Capture the cell that displays the provided text and extract its (x, y) central coordinate. 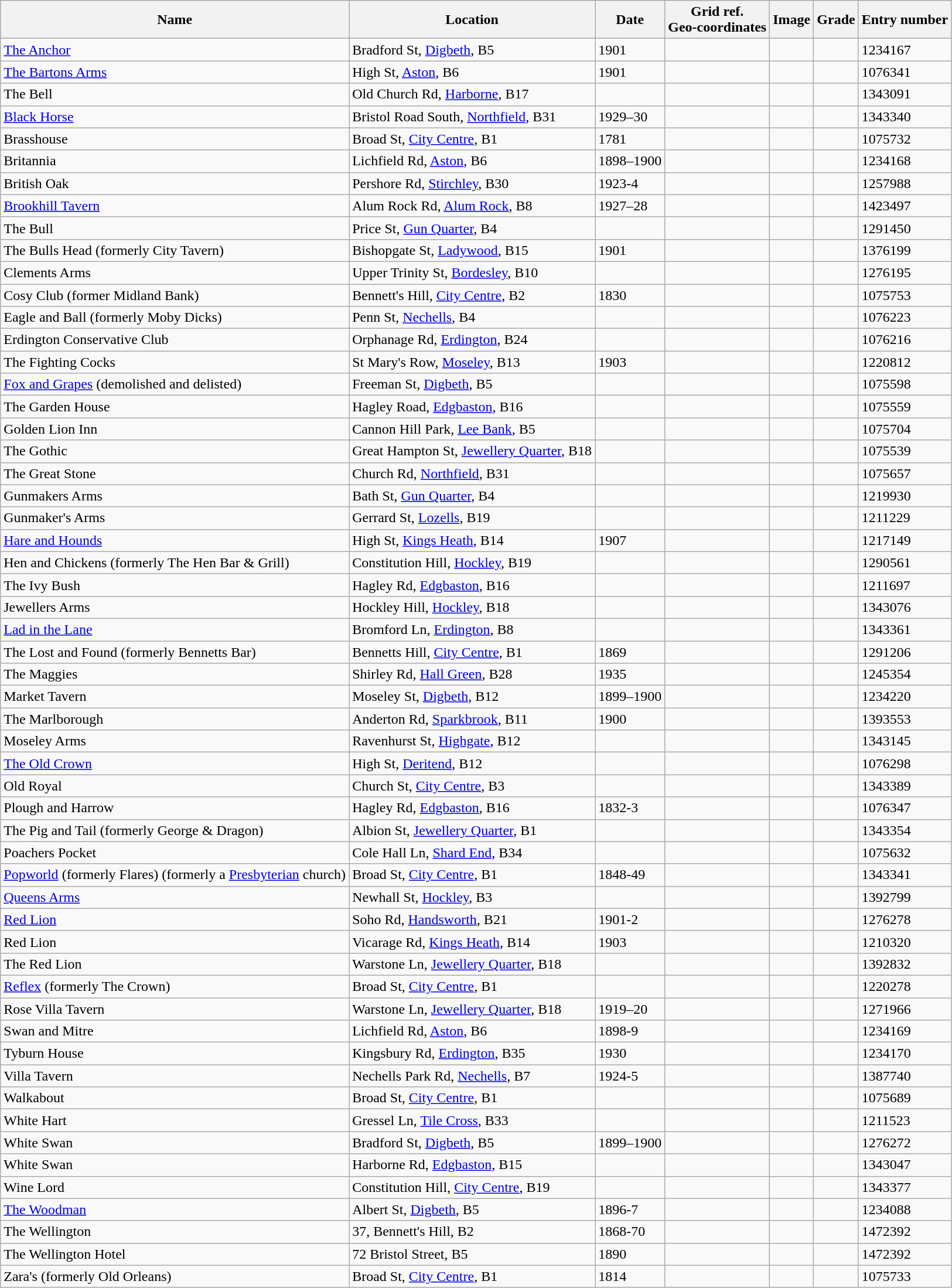
1076347 (905, 808)
The Maggies (175, 674)
The Bulls Head (formerly City Tavern) (175, 250)
Ravenhurst St, Highgate, B12 (472, 741)
1075598 (905, 384)
1927–28 (630, 206)
1343354 (905, 830)
Gunmaker's Arms (175, 518)
1075733 (905, 1276)
The Wellington Hotel (175, 1254)
Fox and Grapes (demolished and delisted) (175, 384)
1896-7 (630, 1209)
Wine Lord (175, 1187)
1392799 (905, 897)
Price St, Gun Quarter, B4 (472, 228)
1276195 (905, 272)
1234167 (905, 50)
1234169 (905, 1031)
Upper Trinity St, Bordesley, B10 (472, 272)
1234088 (905, 1209)
Newhall St, Hockley, B3 (472, 897)
Constitution Hill, City Centre, B19 (472, 1187)
Church Rd, Northfield, B31 (472, 473)
Zara's (formerly Old Orleans) (175, 1276)
1276278 (905, 919)
High St, Aston, B6 (472, 72)
The Bell (175, 94)
The Lost and Found (formerly Bennetts Bar) (175, 652)
Cole Hall Ln, Shard End, B34 (472, 853)
Walkabout (175, 1098)
Cosy Club (former Midland Bank) (175, 295)
Location (472, 20)
Anderton Rd, Sparkbrook, B11 (472, 719)
Hagley Road, Edgbaston, B16 (472, 407)
1900 (630, 719)
1075704 (905, 429)
Villa Tavern (175, 1076)
1923-4 (630, 183)
1924-5 (630, 1076)
1075753 (905, 295)
St Mary's Row, Moseley, B13 (472, 362)
Moseley Arms (175, 741)
72 Bristol Street, B5 (472, 1254)
Bristol Road South, Northfield, B31 (472, 117)
1076341 (905, 72)
Bennetts Hill, City Centre, B1 (472, 652)
Black Horse (175, 117)
1211523 (905, 1120)
1935 (630, 674)
Albert St, Digbeth, B5 (472, 1209)
1890 (630, 1254)
Golden Lion Inn (175, 429)
1075732 (905, 139)
The Great Stone (175, 473)
1343076 (905, 607)
1392832 (905, 964)
1343377 (905, 1187)
1291450 (905, 228)
1076223 (905, 318)
1376199 (905, 250)
British Oak (175, 183)
1898-9 (630, 1031)
1291206 (905, 652)
Old Church Rd, Harborne, B17 (472, 94)
The Ivy Bush (175, 585)
Bennett's Hill, City Centre, B2 (472, 295)
Popworld (formerly Flares) (formerly a Presbyterian church) (175, 875)
1290561 (905, 563)
Plough and Harrow (175, 808)
Orphanage Rd, Erdington, B24 (472, 340)
The Bull (175, 228)
1901-2 (630, 919)
Kingsbury Rd, Erdington, B35 (472, 1054)
The Red Lion (175, 964)
Clements Arms (175, 272)
White Hart (175, 1120)
1075632 (905, 853)
The Garden House (175, 407)
Old Royal (175, 786)
Bromford Ln, Erdington, B8 (472, 629)
Grade (836, 20)
1257988 (905, 183)
Alum Rock Rd, Alum Rock, B8 (472, 206)
Penn St, Nechells, B4 (472, 318)
The Pig and Tail (formerly George & Dragon) (175, 830)
1868-70 (630, 1232)
Hare and Hounds (175, 540)
1076216 (905, 340)
Gunmakers Arms (175, 496)
Church St, City Centre, B3 (472, 786)
1075559 (905, 407)
Market Tavern (175, 697)
1343361 (905, 629)
Great Hampton St, Jewellery Quarter, B18 (472, 451)
Hen and Chickens (formerly The Hen Bar & Grill) (175, 563)
Constitution Hill, Hockley, B19 (472, 563)
Image (792, 20)
The Marlborough (175, 719)
Shirley Rd, Hall Green, B28 (472, 674)
1343145 (905, 741)
1234220 (905, 697)
1343340 (905, 117)
Cannon Hill Park, Lee Bank, B5 (472, 429)
Bath St, Gun Quarter, B4 (472, 496)
1387740 (905, 1076)
1075689 (905, 1098)
Pershore Rd, Stirchley, B30 (472, 183)
Rose Villa Tavern (175, 1008)
Reflex (formerly The Crown) (175, 986)
1343389 (905, 786)
1217149 (905, 540)
The Gothic (175, 451)
Swan and Mitre (175, 1031)
1343047 (905, 1165)
Poachers Pocket (175, 853)
Erdington Conservative Club (175, 340)
Nechells Park Rd, Nechells, B7 (472, 1076)
1220812 (905, 362)
1075539 (905, 451)
1076298 (905, 764)
1781 (630, 139)
Freeman St, Digbeth, B5 (472, 384)
1423497 (905, 206)
1919–20 (630, 1008)
1930 (630, 1054)
1907 (630, 540)
Tyburn House (175, 1054)
1830 (630, 295)
1848-49 (630, 875)
1832-3 (630, 808)
The Old Crown (175, 764)
Britannia (175, 161)
Name (175, 20)
1276272 (905, 1143)
1393553 (905, 719)
1211229 (905, 518)
1219930 (905, 496)
Moseley St, Digbeth, B12 (472, 697)
The Wellington (175, 1232)
Entry number (905, 20)
The Bartons Arms (175, 72)
Queens Arms (175, 897)
1898–1900 (630, 161)
1869 (630, 652)
1814 (630, 1276)
High St, Deritend, B12 (472, 764)
1929–30 (630, 117)
Vicarage Rd, Kings Heath, B14 (472, 942)
High St, Kings Heath, B14 (472, 540)
Grid ref.Geo-coordinates (717, 20)
Gerrard St, Lozells, B19 (472, 518)
Gressel Ln, Tile Cross, B33 (472, 1120)
Soho Rd, Handsworth, B21 (472, 919)
Jewellers Arms (175, 607)
Bishopgate St, Ladywood, B15 (472, 250)
1234170 (905, 1054)
1245354 (905, 674)
1271966 (905, 1008)
1211697 (905, 585)
1343091 (905, 94)
The Woodman (175, 1209)
Albion St, Jewellery Quarter, B1 (472, 830)
1210320 (905, 942)
1234168 (905, 161)
Hockley Hill, Hockley, B18 (472, 607)
Harborne Rd, Edgbaston, B15 (472, 1165)
Brasshouse (175, 139)
Lad in the Lane (175, 629)
The Fighting Cocks (175, 362)
37, Bennett's Hill, B2 (472, 1232)
The Anchor (175, 50)
1220278 (905, 986)
1075657 (905, 473)
Date (630, 20)
1343341 (905, 875)
Brookhill Tavern (175, 206)
Eagle and Ball (formerly Moby Dicks) (175, 318)
